Return the (x, y) coordinate for the center point of the cell that contains the specified text.  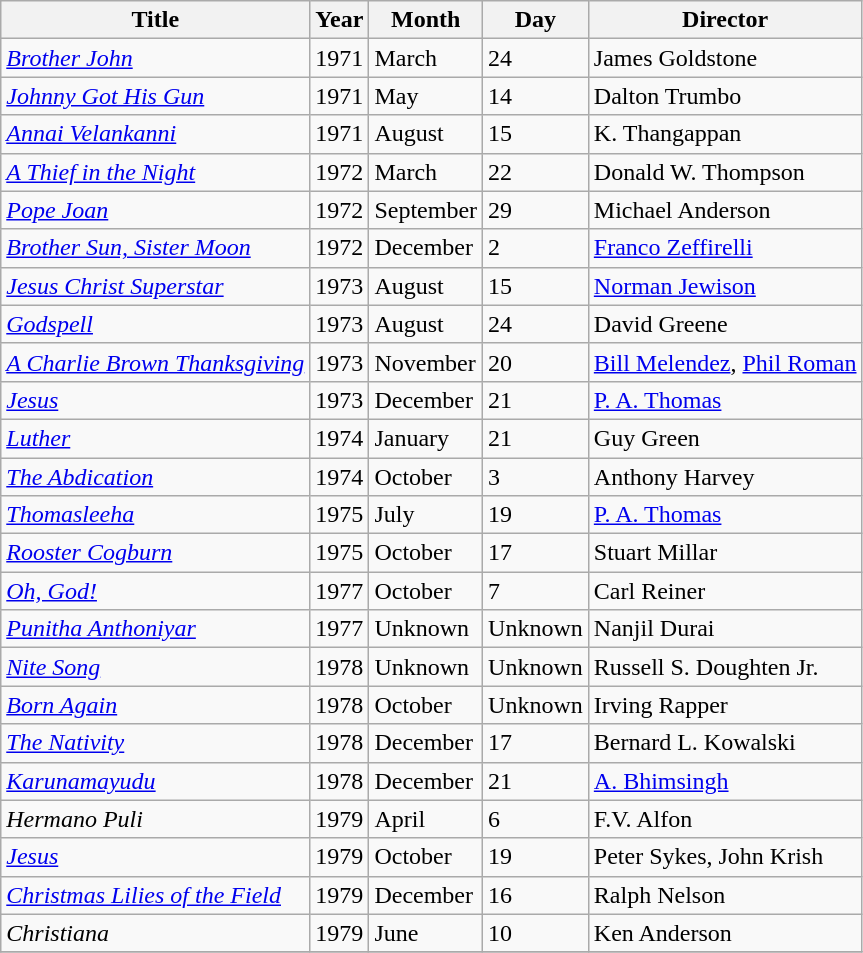
Month (426, 20)
Nanjil Durai (725, 629)
20 (536, 362)
Ken Anderson (725, 933)
3 (536, 477)
Hermano Puli (156, 819)
Guy Green (725, 438)
Director (725, 20)
Anthony Harvey (725, 477)
Thomasleeha (156, 515)
Born Again (156, 705)
Bernard L. Kowalski (725, 743)
David Greene (725, 324)
Luther (156, 438)
Punitha Anthoniyar (156, 629)
7 (536, 591)
James Goldstone (725, 58)
14 (536, 96)
Christiana (156, 933)
Norman Jewison (725, 286)
May (426, 96)
A Thief in the Night (156, 172)
Michael Anderson (725, 210)
Day (536, 20)
Dalton Trumbo (725, 96)
Irving Rapper (725, 705)
6 (536, 819)
Pope Joan (156, 210)
November (426, 362)
F.V. Alfon (725, 819)
Bill Melendez, Phil Roman (725, 362)
K. Thangappan (725, 134)
Johnny Got His Gun (156, 96)
April (426, 819)
Rooster Cogburn (156, 553)
A. Bhimsingh (725, 781)
Jesus Christ Superstar (156, 286)
29 (536, 210)
22 (536, 172)
Russell S. Doughten Jr. (725, 667)
The Abdication (156, 477)
2 (536, 248)
Franco Zeffirelli (725, 248)
Peter Sykes, John Krish (725, 857)
September (426, 210)
Christmas Lilies of the Field (156, 895)
January (426, 438)
Brother John (156, 58)
The Nativity (156, 743)
Title (156, 20)
Godspell (156, 324)
Stuart Millar (725, 553)
Carl Reiner (725, 591)
Oh, God! (156, 591)
Annai Velankanni (156, 134)
July (426, 515)
16 (536, 895)
Donald W. Thompson (725, 172)
A Charlie Brown Thanksgiving (156, 362)
10 (536, 933)
Brother Sun, Sister Moon (156, 248)
Ralph Nelson (725, 895)
June (426, 933)
Year (340, 20)
Nite Song (156, 667)
Karunamayudu (156, 781)
